From the cell containing the given text, extract its center point as [X, Y] coordinate. 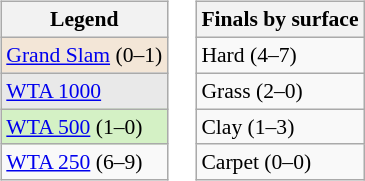
Clay (1–3) [280, 127]
Legend [84, 20]
Hard (4–7) [280, 55]
Carpet (0–0) [280, 162]
Finals by surface [280, 20]
WTA 500 (1–0) [84, 127]
Grand Slam (0–1) [84, 55]
Grass (2–0) [280, 91]
WTA 250 (6–9) [84, 162]
WTA 1000 [84, 91]
